Provide the (X, Y) coordinate of the cell's center where the given text is located.  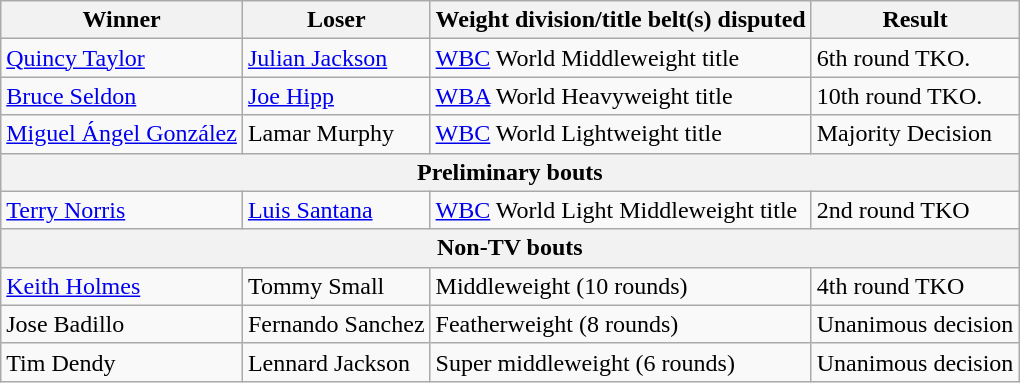
WBA World Heavyweight title (620, 96)
Tommy Small (336, 286)
4th round TKO (915, 286)
10th round TKO. (915, 96)
Super middleweight (6 rounds) (620, 362)
Terry Norris (122, 210)
Preliminary bouts (510, 172)
Featherweight (8 rounds) (620, 324)
Julian Jackson (336, 58)
WBC World Lightweight title (620, 134)
WBC World Light Middleweight title (620, 210)
Winner (122, 20)
6th round TKO. (915, 58)
Result (915, 20)
Weight division/title belt(s) disputed (620, 20)
Jose Badillo (122, 324)
Majority Decision (915, 134)
Loser (336, 20)
Bruce Seldon (122, 96)
Keith Holmes (122, 286)
Middleweight (10 rounds) (620, 286)
Non-TV bouts (510, 248)
WBC World Middleweight title (620, 58)
Lamar Murphy (336, 134)
2nd round TKO (915, 210)
Miguel Ángel González (122, 134)
Lennard Jackson (336, 362)
Joe Hipp (336, 96)
Tim Dendy (122, 362)
Quincy Taylor (122, 58)
Luis Santana (336, 210)
Fernando Sanchez (336, 324)
